Provide the (x, y) coordinate of the cell's center where the given text is located.  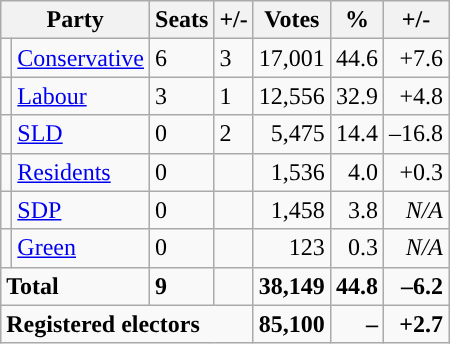
0.3 (356, 248)
9 (182, 286)
Registered electors (128, 324)
123 (292, 248)
+7.6 (416, 58)
44.6 (356, 58)
Votes (292, 20)
1,458 (292, 210)
12,556 (292, 96)
5,475 (292, 134)
% (356, 20)
+4.8 (416, 96)
Labour (81, 96)
85,100 (292, 324)
Seats (182, 20)
17,001 (292, 58)
–6.2 (416, 286)
SLD (81, 134)
1 (234, 96)
–16.8 (416, 134)
+0.3 (416, 172)
38,149 (292, 286)
44.8 (356, 286)
Total (76, 286)
SDP (81, 210)
– (356, 324)
14.4 (356, 134)
6 (182, 58)
3.8 (356, 210)
Green (81, 248)
32.9 (356, 96)
2 (234, 134)
Conservative (81, 58)
Residents (81, 172)
+2.7 (416, 324)
Party (76, 20)
4.0 (356, 172)
1,536 (292, 172)
